Capture the cell that displays the provided text and extract its [X, Y] central coordinate. 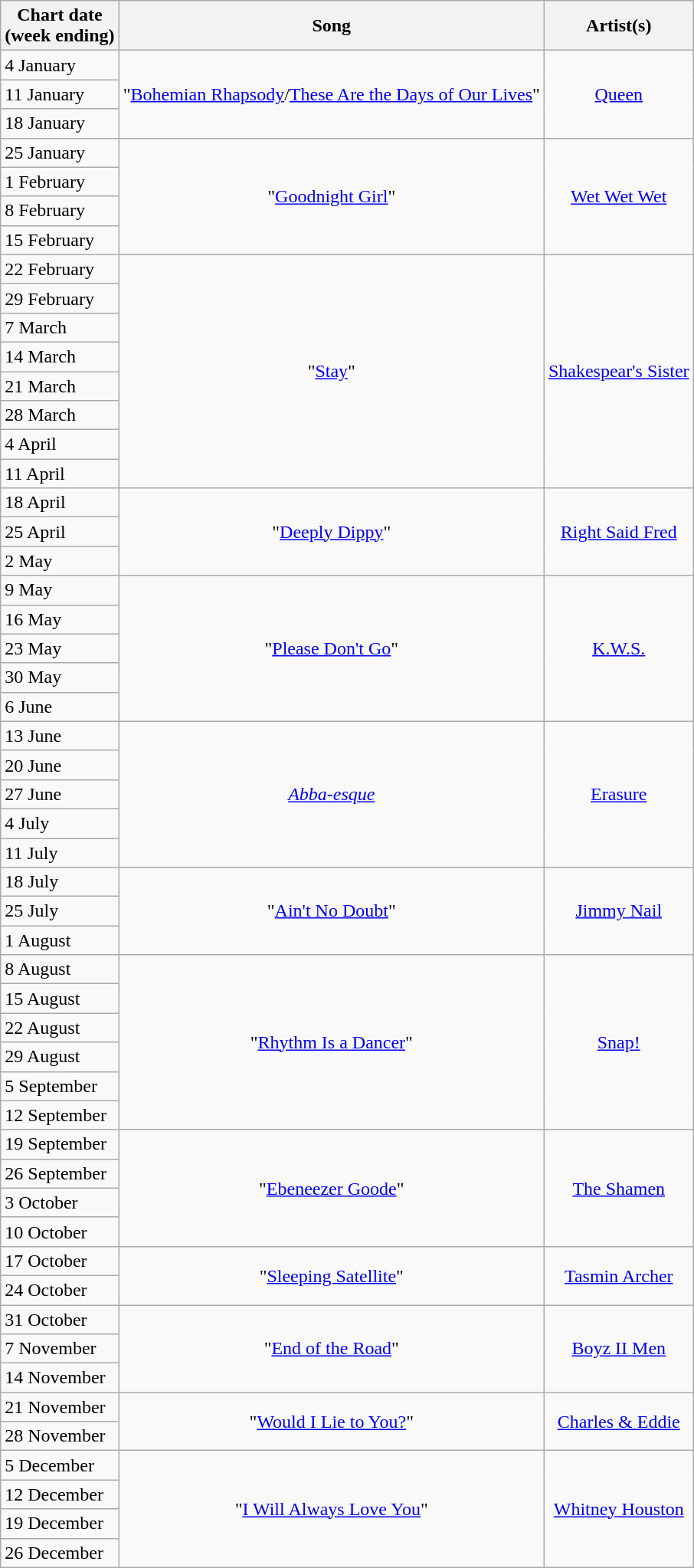
Boyz II Men [619, 1348]
1 February [60, 182]
11 April [60, 474]
"Goodnight Girl" [331, 196]
25 April [60, 532]
1 August [60, 940]
15 August [60, 999]
Song [331, 26]
2 May [60, 561]
"Bohemian Rhapsody/These Are the Days of Our Lives" [331, 94]
26 September [60, 1173]
16 May [60, 619]
12 September [60, 1115]
3 October [60, 1202]
18 April [60, 503]
21 March [60, 385]
23 May [60, 648]
7 March [60, 327]
The Shamen [619, 1188]
8 February [60, 211]
Right Said Fred [619, 532]
28 March [60, 415]
5 December [60, 1465]
15 February [60, 240]
"Please Don't Go" [331, 648]
"Stay" [331, 371]
Chart date(week ending) [60, 26]
26 December [60, 1553]
"End of the Road" [331, 1348]
Erasure [619, 794]
29 February [60, 298]
12 December [60, 1494]
14 March [60, 356]
25 July [60, 911]
10 October [60, 1232]
"Ain't No Doubt" [331, 911]
9 May [60, 590]
4 April [60, 444]
"Deeply Dippy" [331, 532]
20 June [60, 765]
19 December [60, 1524]
25 January [60, 153]
19 September [60, 1144]
"I Will Always Love You" [331, 1509]
6 June [60, 707]
7 November [60, 1349]
5 September [60, 1086]
31 October [60, 1319]
14 November [60, 1378]
22 February [60, 269]
11 July [60, 853]
22 August [60, 1028]
4 January [60, 65]
30 May [60, 677]
4 July [60, 823]
Tasmin Archer [619, 1275]
29 August [60, 1057]
"Ebeneezer Goode" [331, 1188]
21 November [60, 1407]
Wet Wet Wet [619, 196]
11 January [60, 94]
13 June [60, 736]
24 October [60, 1290]
"Rhythm Is a Dancer" [331, 1042]
8 August [60, 969]
K.W.S. [619, 648]
Snap! [619, 1042]
18 January [60, 123]
"Would I Lie to You?" [331, 1422]
Abba-esque [331, 794]
28 November [60, 1436]
18 July [60, 882]
Charles & Eddie [619, 1422]
Shakespear's Sister [619, 371]
Whitney Houston [619, 1509]
Jimmy Nail [619, 911]
"Sleeping Satellite" [331, 1275]
17 October [60, 1261]
Queen [619, 94]
Artist(s) [619, 26]
27 June [60, 794]
